Identify which cell holds the provided text, then report its (x, y) central coordinate. 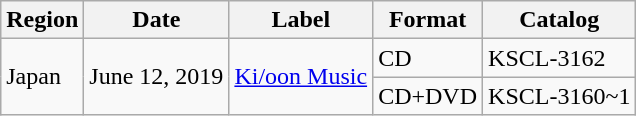
Region (42, 20)
CD (428, 58)
Format (428, 20)
CD+DVD (428, 96)
Label (301, 20)
KSCL-3162 (560, 58)
Date (156, 20)
Catalog (560, 20)
June 12, 2019 (156, 77)
Japan (42, 77)
Ki/oon Music (301, 77)
KSCL-3160~1 (560, 96)
